Pinpoint the cell where the given text exists, returning its [X, Y] midpoint coordinate. 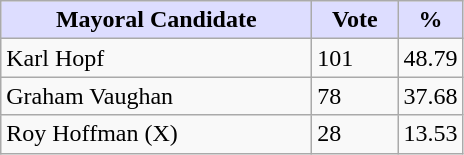
48.79 [430, 58]
28 [355, 134]
Vote [355, 20]
37.68 [430, 96]
78 [355, 96]
101 [355, 58]
Roy Hoffman (X) [156, 134]
% [430, 20]
Mayoral Candidate [156, 20]
Karl Hopf [156, 58]
13.53 [430, 134]
Graham Vaughan [156, 96]
